Determine the (x, y) coordinate at the center of the cell enclosing the given text.  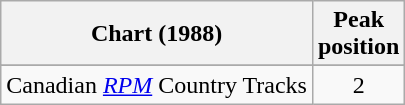
Chart (1988) (157, 34)
Peakposition (358, 34)
Canadian RPM Country Tracks (157, 85)
2 (358, 85)
